For the text-containing cell, return its midpoint in (x, y) coordinate format. 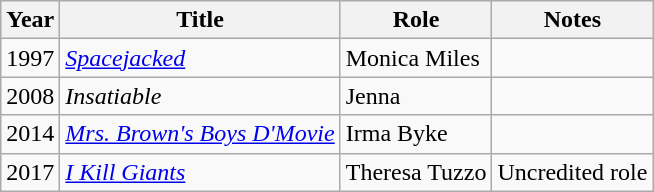
Title (200, 20)
2008 (30, 96)
Jenna (416, 96)
Notes (572, 20)
2014 (30, 134)
I Kill Giants (200, 172)
Irma Byke (416, 134)
Theresa Tuzzo (416, 172)
Role (416, 20)
Spacejacked (200, 58)
2017 (30, 172)
1997 (30, 58)
Uncredited role (572, 172)
Monica Miles (416, 58)
Year (30, 20)
Insatiable (200, 96)
Mrs. Brown's Boys D'Movie (200, 134)
